From the cell containing the given text, extract its center point as [x, y] coordinate. 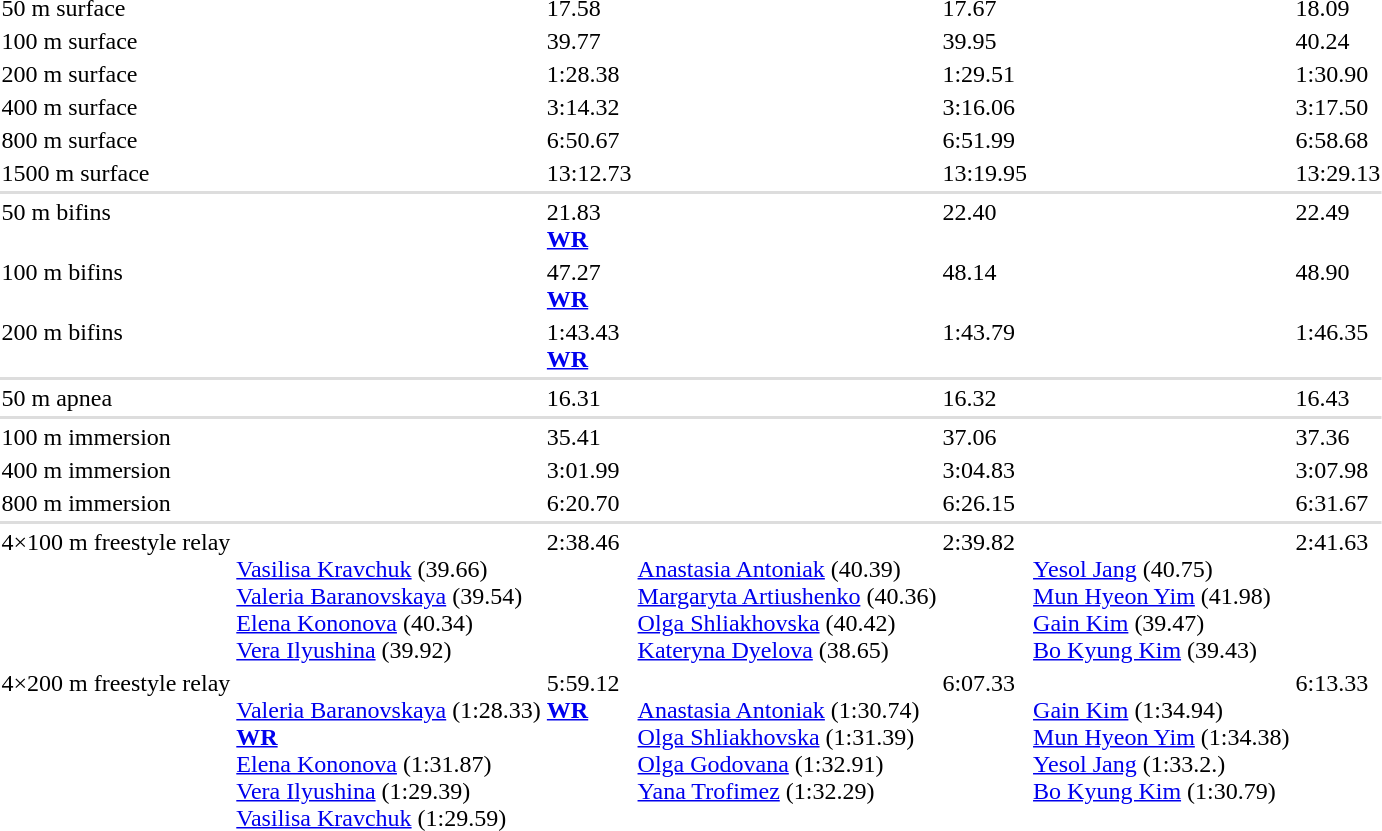
400 m surface [116, 107]
Vasilisa Kravchuk (39.66)Valeria Baranovskaya (39.54)Elena Kononova (40.34)Vera Ilyushina (39.92) [389, 596]
3:04.83 [985, 470]
4×100 m freestyle relay [116, 596]
100 m bifins [116, 286]
1:28.38 [589, 74]
2:39.82 [985, 596]
13:29.13 [1338, 173]
3:01.99 [589, 470]
22.49 [1338, 226]
1:43.79 [985, 346]
21.83 WR [589, 226]
13:19.95 [985, 173]
800 m surface [116, 140]
22.40 [985, 226]
200 m surface [116, 74]
50 m bifins [116, 226]
3:17.50 [1338, 107]
6:20.70 [589, 503]
3:07.98 [1338, 470]
Anastasia Antoniak (40.39)Margaryta Artiushenko (40.36)Olga Shliakhovska (40.42)Kateryna Dyelova (38.65) [787, 596]
16.31 [589, 398]
6:51.99 [985, 140]
400 m immersion [116, 470]
48.90 [1338, 286]
3:16.06 [985, 107]
13:12.73 [589, 173]
35.41 [589, 437]
2:41.63 [1338, 596]
39.77 [589, 41]
48.14 [985, 286]
37.06 [985, 437]
100 m surface [116, 41]
1:30.90 [1338, 74]
6:58.68 [1338, 140]
1:46.35 [1338, 346]
1:43.43 WR [589, 346]
16.43 [1338, 398]
1:29.51 [985, 74]
6:26.15 [985, 503]
6:50.67 [589, 140]
37.36 [1338, 437]
39.95 [985, 41]
6:31.67 [1338, 503]
47.27 WR [589, 286]
200 m bifins [116, 346]
1500 m surface [116, 173]
50 m apnea [116, 398]
40.24 [1338, 41]
800 m immersion [116, 503]
16.32 [985, 398]
Yesol Jang (40.75)Mun Hyeon Yim (41.98)Gain Kim (39.47)Bo Kyung Kim (39.43) [1162, 596]
2:38.46 [589, 596]
3:14.32 [589, 107]
100 m immersion [116, 437]
